Find where the given text appears and provide that cell's center as [x, y] coordinate. 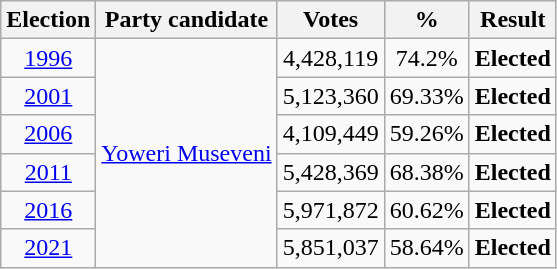
69.33% [426, 96]
74.2% [426, 58]
2011 [48, 172]
5,851,037 [330, 248]
60.62% [426, 210]
1996 [48, 58]
Election [48, 20]
68.38% [426, 172]
Result [512, 20]
2016 [48, 210]
Votes [330, 20]
2021 [48, 248]
2001 [48, 96]
59.26% [426, 134]
% [426, 20]
4,428,119 [330, 58]
5,428,369 [330, 172]
Party candidate [186, 20]
58.64% [426, 248]
5,971,872 [330, 210]
2006 [48, 134]
Yoweri Museveni [186, 153]
5,123,360 [330, 96]
4,109,449 [330, 134]
